Output the [x, y] coordinate of the center of the cell containing the given text.  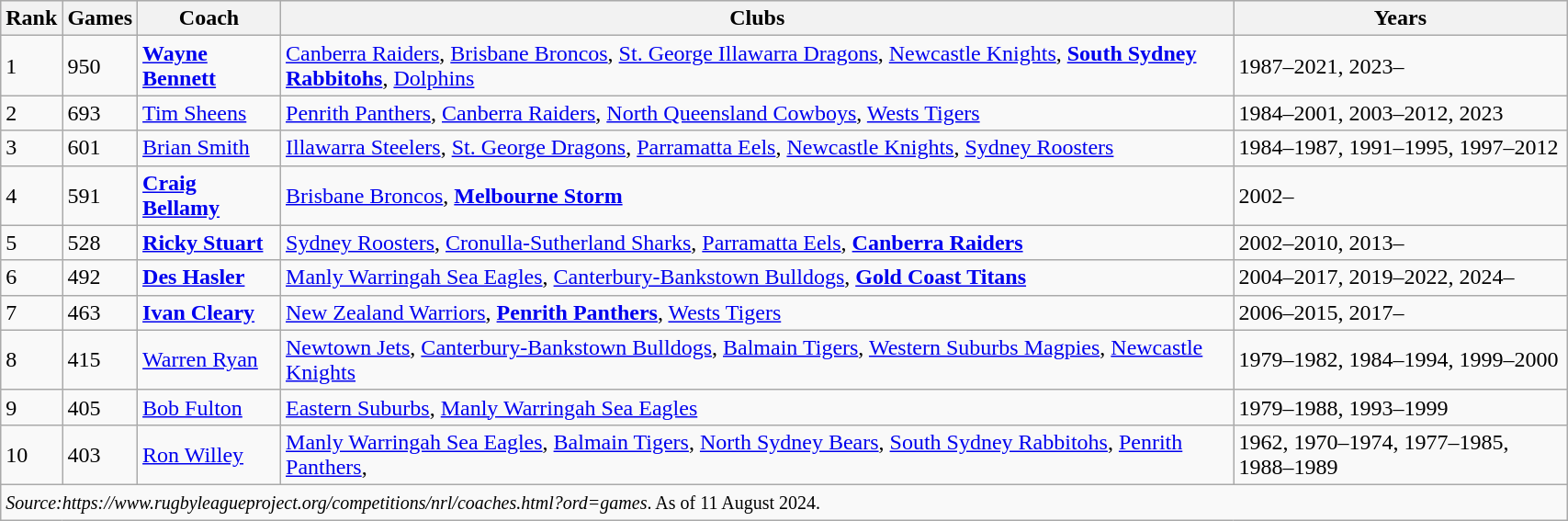
591 [100, 195]
1984–2001, 2003–2012, 2023 [1400, 113]
1984–1987, 1991–1995, 1997–2012 [1400, 148]
693 [100, 113]
Coach [209, 18]
Canberra Raiders, Brisbane Broncos, St. George Illawarra Dragons, Newcastle Knights, South Sydney Rabbitohs, Dolphins [758, 66]
Illawarra Steelers, St. George Dragons, Parramatta Eels, Newcastle Knights, Sydney Roosters [758, 148]
3 [31, 148]
6 [31, 277]
2004–2017, 2019–2022, 2024– [1400, 277]
8 [31, 360]
Manly Warringah Sea Eagles, Canterbury-Bankstown Bulldogs, Gold Coast Titans [758, 277]
Manly Warringah Sea Eagles, Balmain Tigers, North Sydney Bears, South Sydney Rabbitohs, Penrith Panthers, [758, 454]
7 [31, 312]
1979–1988, 1993–1999 [1400, 407]
5 [31, 243]
Des Hasler [209, 277]
1987–2021, 2023– [1400, 66]
Rank [31, 18]
Craig Bellamy [209, 195]
492 [100, 277]
601 [100, 148]
2002–2010, 2013– [1400, 243]
Ricky Stuart [209, 243]
Source:https://www.rugbyleagueproject.org/competitions/nrl/coaches.html?ord=games. As of 11 August 2024. [784, 502]
403 [100, 454]
Sydney Roosters, Cronulla-Sutherland Sharks, Parramatta Eels, Canberra Raiders [758, 243]
Ron Willey [209, 454]
Ivan Cleary [209, 312]
1 [31, 66]
4 [31, 195]
2006–2015, 2017– [1400, 312]
1962, 1970–1974, 1977–1985, 1988–1989 [1400, 454]
Years [1400, 18]
Newtown Jets, Canterbury-Bankstown Bulldogs, Balmain Tigers, Western Suburbs Magpies, Newcastle Knights [758, 360]
New Zealand Warriors, Penrith Panthers, Wests Tigers [758, 312]
Warren Ryan [209, 360]
405 [100, 407]
Eastern Suburbs, Manly Warringah Sea Eagles [758, 407]
Bob Fulton [209, 407]
415 [100, 360]
950 [100, 66]
Clubs [758, 18]
Wayne Bennett [209, 66]
463 [100, 312]
Tim Sheens [209, 113]
2002– [1400, 195]
Games [100, 18]
Brian Smith [209, 148]
2 [31, 113]
Brisbane Broncos, Melbourne Storm [758, 195]
1979–1982, 1984–1994, 1999–2000 [1400, 360]
10 [31, 454]
9 [31, 407]
Penrith Panthers, Canberra Raiders, North Queensland Cowboys, Wests Tigers [758, 113]
528 [100, 243]
